Find where the given text appears and provide that cell's center as (x, y) coordinate. 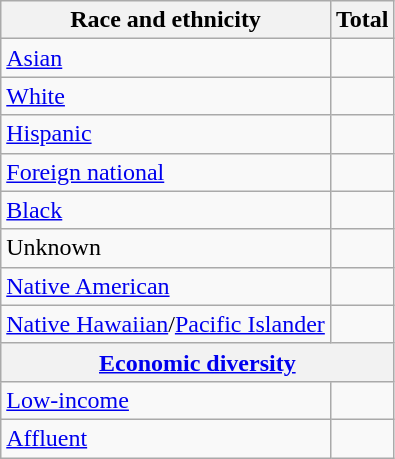
White (166, 96)
Native Hawaiian/Pacific Islander (166, 324)
Black (166, 210)
Unknown (166, 248)
Hispanic (166, 134)
Race and ethnicity (166, 20)
Affluent (166, 438)
Economic diversity (198, 362)
Total (362, 20)
Asian (166, 58)
Native American (166, 286)
Foreign national (166, 172)
Low-income (166, 400)
